Find where the given text appears and provide that cell's center as (X, Y) coordinate. 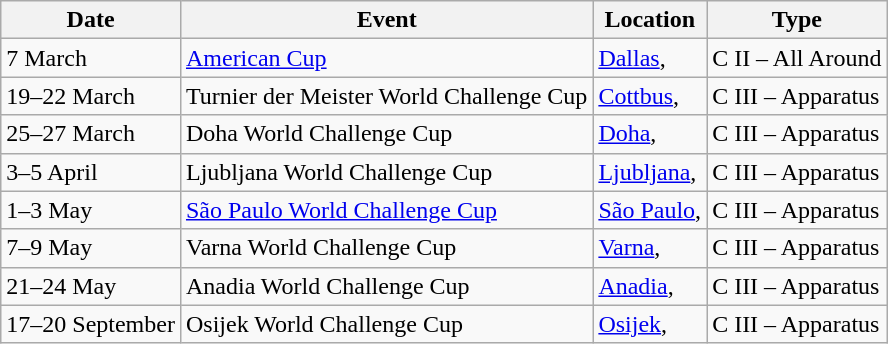
17–20 September (91, 324)
Anadia, (650, 286)
Turnier der Meister World Challenge Cup (386, 96)
3–5 April (91, 172)
Doha, (650, 134)
Cottbus, (650, 96)
Varna, (650, 248)
Event (386, 20)
Date (91, 20)
Osijek World Challenge Cup (386, 324)
São Paulo World Challenge Cup (386, 210)
1–3 May (91, 210)
19–22 March (91, 96)
C II – All Around (797, 58)
Ljubljana, (650, 172)
Varna World Challenge Cup (386, 248)
Dallas, (650, 58)
Type (797, 20)
7 March (91, 58)
Ljubljana World Challenge Cup (386, 172)
São Paulo, (650, 210)
Anadia World Challenge Cup (386, 286)
25–27 March (91, 134)
21–24 May (91, 286)
American Cup (386, 58)
Location (650, 20)
Osijek, (650, 324)
7–9 May (91, 248)
Doha World Challenge Cup (386, 134)
